Output the [x, y] coordinate of the center of the cell containing the given text.  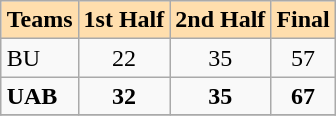
BU [40, 58]
67 [303, 96]
32 [124, 96]
1st Half [124, 20]
2nd Half [220, 20]
Teams [40, 20]
Final [303, 20]
57 [303, 58]
UAB [40, 96]
22 [124, 58]
